Determine the (x, y) coordinate at the center of the cell enclosing the given text.  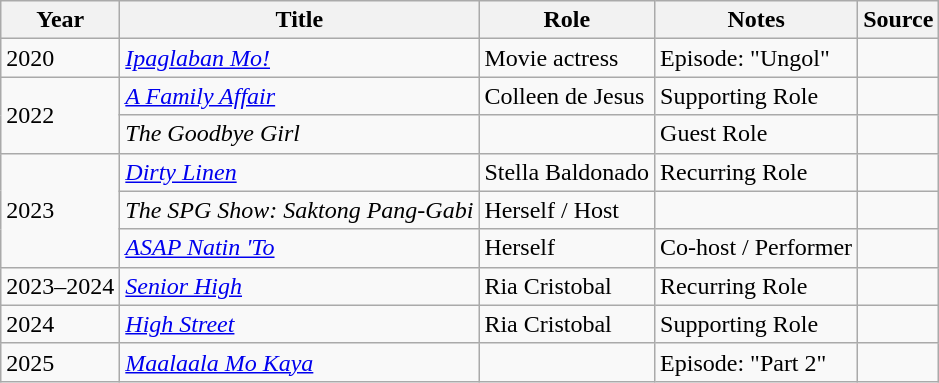
Dirty Linen (300, 172)
2024 (60, 324)
Source (898, 20)
ASAP Natin 'To (300, 248)
Episode: "Part 2" (756, 362)
A Family Affair (300, 96)
The SPG Show: Saktong Pang-Gabi (300, 210)
2023 (60, 210)
Colleen de Jesus (567, 96)
The Goodbye Girl (300, 134)
2023–2024 (60, 286)
2025 (60, 362)
Ipaglaban Mo! (300, 58)
2020 (60, 58)
Herself (567, 248)
Role (567, 20)
Stella Baldonado (567, 172)
Year (60, 20)
Movie actress (567, 58)
Maalaala Mo Kaya (300, 362)
Title (300, 20)
Senior High (300, 286)
Co-host / Performer (756, 248)
High Street (300, 324)
Notes (756, 20)
Herself / Host (567, 210)
Guest Role (756, 134)
Episode: "Ungol" (756, 58)
2022 (60, 115)
